From the cell containing the given text, extract its center point as [X, Y] coordinate. 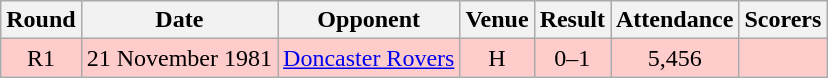
Attendance [674, 20]
Result [572, 20]
Doncaster Rovers [369, 58]
R1 [41, 58]
H [497, 58]
Venue [497, 20]
Date [179, 20]
Round [41, 20]
21 November 1981 [179, 58]
Opponent [369, 20]
Scorers [783, 20]
0–1 [572, 58]
5,456 [674, 58]
